For the text-containing cell, return its midpoint in [X, Y] coordinate format. 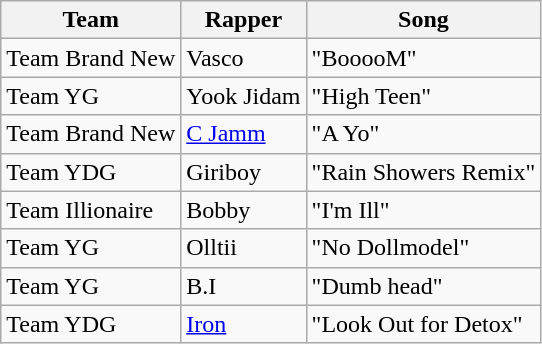
"I'm Ill" [424, 210]
C Jamm [244, 134]
Team [91, 20]
"Look Out for Detox" [424, 324]
Rapper [244, 20]
"BooooM" [424, 58]
Giriboy [244, 172]
Vasco [244, 58]
Iron [244, 324]
Yook Jidam [244, 96]
"A Yo" [424, 134]
Song [424, 20]
Team Illionaire [91, 210]
"No Dollmodel" [424, 248]
Bobby [244, 210]
"Rain Showers Remix" [424, 172]
"High Teen" [424, 96]
"Dumb head" [424, 286]
Olltii [244, 248]
B.I [244, 286]
